Determine the (x, y) coordinate at the center of the cell enclosing the given text.  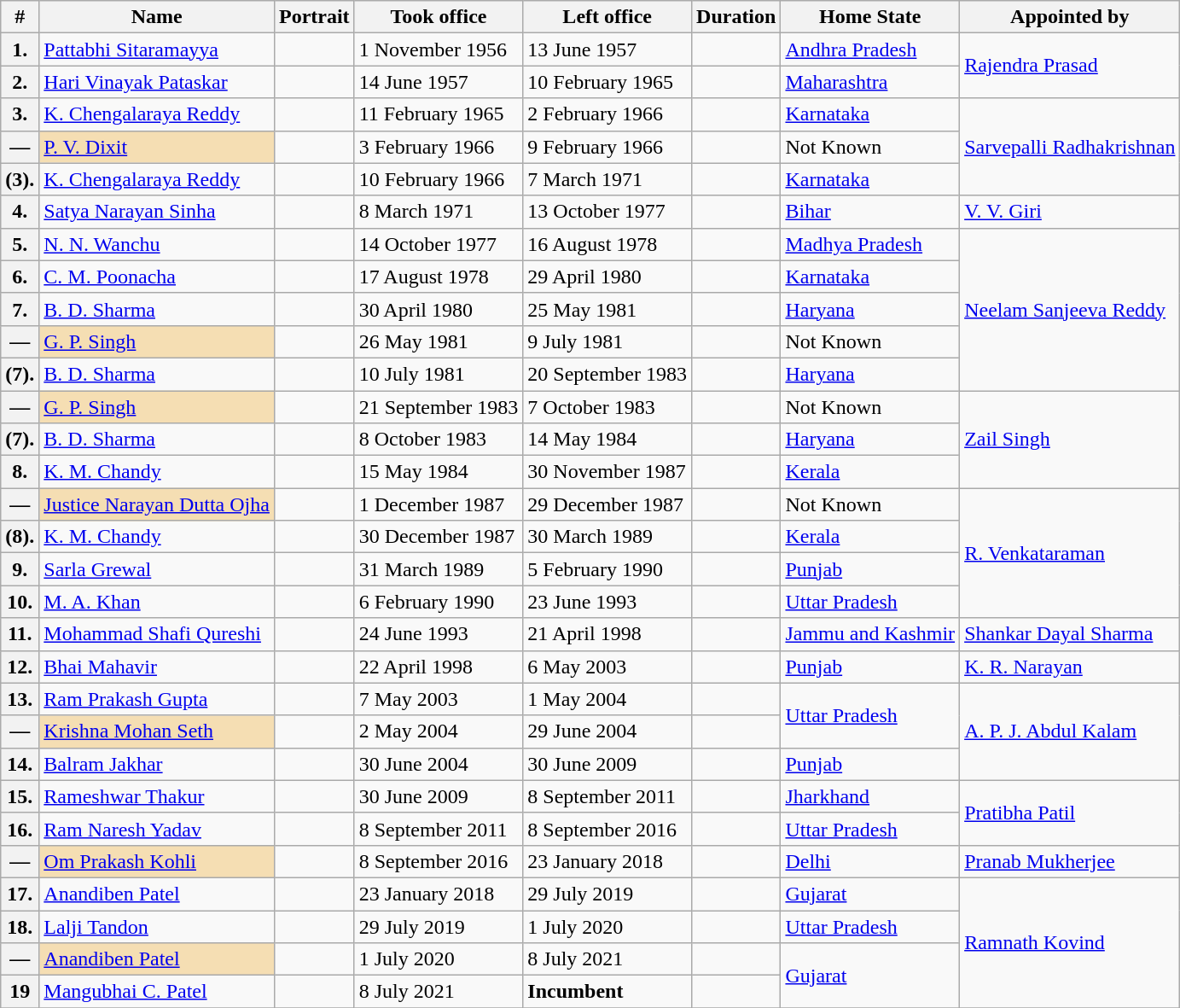
21 September 1983 (439, 407)
10 February 1966 (439, 179)
Bhai Mahavir (157, 667)
Incumbent (607, 992)
30 June 2004 (439, 764)
Delhi (870, 861)
2 February 1966 (607, 114)
Mohammad Shafi Qureshi (157, 634)
Duration (736, 17)
1. (20, 50)
10. (20, 602)
12. (20, 667)
1 December 1987 (439, 504)
Pranab Mukherjee (1070, 861)
4. (20, 212)
17. (20, 894)
Jammu and Kashmir (870, 634)
Pattabhi Sitaramayya (157, 50)
N. N. Wanchu (157, 244)
Name (157, 17)
6 February 1990 (439, 602)
14 June 1957 (439, 82)
P. V. Dixit (157, 147)
Lalji Tandon (157, 926)
2 May 2004 (439, 731)
14 May 1984 (607, 440)
9. (20, 569)
30 March 1989 (607, 537)
8 March 1971 (439, 212)
R. Venkataraman (1070, 553)
14 October 1977 (439, 244)
Balram Jakhar (157, 764)
Krishna Mohan Seth (157, 731)
7 May 2003 (439, 699)
M. A. Khan (157, 602)
Bihar (870, 212)
A. P. J. Abdul Kalam (1070, 731)
24 June 1993 (439, 634)
2. (20, 82)
22 April 1998 (439, 667)
13 October 1977 (607, 212)
30 November 1987 (607, 472)
Left office (607, 17)
Satya Narayan Sinha (157, 212)
17 August 1978 (439, 277)
Zail Singh (1070, 440)
18. (20, 926)
1 May 2004 (607, 699)
5 February 1990 (607, 569)
29 December 1987 (607, 504)
(3). (20, 179)
8 October 1983 (439, 440)
5. (20, 244)
Hari Vinayak Pataskar (157, 82)
V. V. Giri (1070, 212)
Sarla Grewal (157, 569)
Appointed by (1070, 17)
Ram Naresh Yadav (157, 829)
K. R. Narayan (1070, 667)
25 May 1981 (607, 309)
6. (20, 277)
(8). (20, 537)
C. M. Poonacha (157, 277)
11. (20, 634)
Ramnath Kovind (1070, 942)
30 April 1980 (439, 309)
15 May 1984 (439, 472)
16 August 1978 (607, 244)
Andhra Pradesh (870, 50)
29 April 1980 (607, 277)
Sarvepalli Radhakrishnan (1070, 147)
6 May 2003 (607, 667)
15. (20, 796)
# (20, 17)
10 February 1965 (607, 82)
20 September 1983 (607, 374)
Ram Prakash Gupta (157, 699)
Om Prakash Kohli (157, 861)
Jharkhand (870, 796)
19 (20, 992)
Justice Narayan Dutta Ojha (157, 504)
26 May 1981 (439, 341)
11 February 1965 (439, 114)
Maharashtra (870, 82)
7. (20, 309)
23 June 1993 (607, 602)
7 March 1971 (607, 179)
3 February 1966 (439, 147)
Rameshwar Thakur (157, 796)
31 March 1989 (439, 569)
Neelam Sanjeeva Reddy (1070, 309)
30 December 1987 (439, 537)
Mangubhai C. Patel (157, 992)
Rajendra Prasad (1070, 66)
14. (20, 764)
Took office (439, 17)
9 July 1981 (607, 341)
10 July 1981 (439, 374)
13 June 1957 (607, 50)
Pratibha Patil (1070, 813)
Portrait (314, 17)
1 November 1956 (439, 50)
21 April 1998 (607, 634)
13. (20, 699)
Shankar Dayal Sharma (1070, 634)
9 February 1966 (607, 147)
Home State (870, 17)
29 June 2004 (607, 731)
3. (20, 114)
16. (20, 829)
8. (20, 472)
7 October 1983 (607, 407)
Madhya Pradesh (870, 244)
